For the text-containing cell, return its midpoint in (x, y) coordinate format. 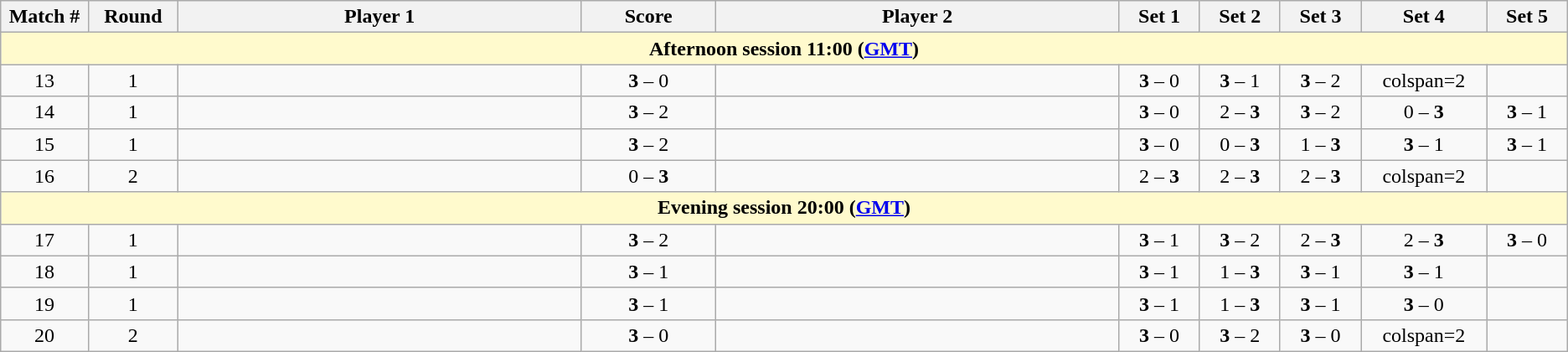
Set 5 (1527, 17)
17 (45, 240)
Score (648, 17)
Evening session 20:00 (GMT) (784, 208)
19 (45, 303)
Set 1 (1159, 17)
13 (45, 80)
14 (45, 112)
Player 1 (379, 17)
Set 2 (1240, 17)
Set 4 (1424, 17)
20 (45, 335)
18 (45, 272)
Player 2 (916, 17)
16 (45, 176)
Round (132, 17)
15 (45, 144)
Match # (45, 17)
Afternoon session 11:00 (GMT) (784, 49)
Set 3 (1320, 17)
